Identify which cell holds the provided text, then report its [X, Y] central coordinate. 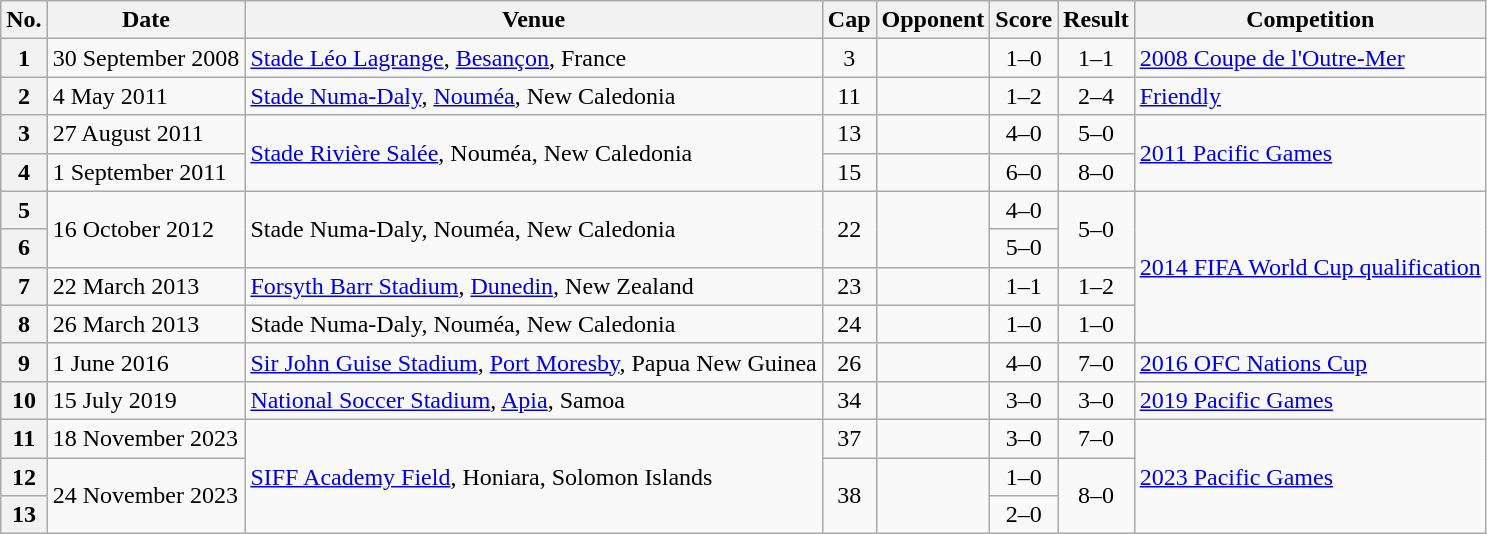
18 November 2023 [146, 438]
2019 Pacific Games [1310, 400]
22 [849, 229]
15 [849, 172]
2008 Coupe de l'Outre-Mer [1310, 58]
2023 Pacific Games [1310, 476]
2011 Pacific Games [1310, 153]
Sir John Guise Stadium, Port Moresby, Papua New Guinea [534, 362]
National Soccer Stadium, Apia, Samoa [534, 400]
1 June 2016 [146, 362]
9 [24, 362]
5 [24, 210]
Competition [1310, 20]
1 [24, 58]
12 [24, 477]
2 [24, 96]
7 [24, 286]
15 July 2019 [146, 400]
4 [24, 172]
34 [849, 400]
6 [24, 248]
16 October 2012 [146, 229]
27 August 2011 [146, 134]
Date [146, 20]
Venue [534, 20]
4 May 2011 [146, 96]
Stade Rivière Salée, Nouméa, New Caledonia [534, 153]
2016 OFC Nations Cup [1310, 362]
24 November 2023 [146, 496]
26 [849, 362]
30 September 2008 [146, 58]
8 [24, 324]
Forsyth Barr Stadium, Dunedin, New Zealand [534, 286]
Cap [849, 20]
38 [849, 496]
Result [1096, 20]
2–4 [1096, 96]
Opponent [933, 20]
6–0 [1024, 172]
37 [849, 438]
26 March 2013 [146, 324]
1 September 2011 [146, 172]
SIFF Academy Field, Honiara, Solomon Islands [534, 476]
10 [24, 400]
Score [1024, 20]
Friendly [1310, 96]
2014 FIFA World Cup qualification [1310, 267]
Stade Léo Lagrange, Besançon, France [534, 58]
22 March 2013 [146, 286]
2–0 [1024, 515]
23 [849, 286]
No. [24, 20]
24 [849, 324]
